From the cell containing the given text, extract its center point as [x, y] coordinate. 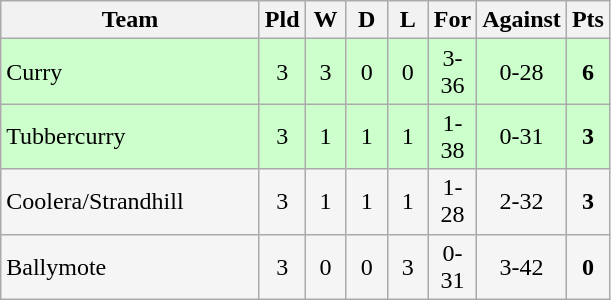
3-36 [452, 72]
Team [130, 20]
Curry [130, 72]
L [408, 20]
Tubbercurry [130, 136]
Pld [282, 20]
Pts [588, 20]
2-32 [522, 202]
Ballymote [130, 266]
1-28 [452, 202]
D [366, 20]
3-42 [522, 266]
0-28 [522, 72]
6 [588, 72]
Against [522, 20]
Coolera/Strandhill [130, 202]
1-38 [452, 136]
W [326, 20]
For [452, 20]
